Return (X, Y) of the center of cell containing provided text 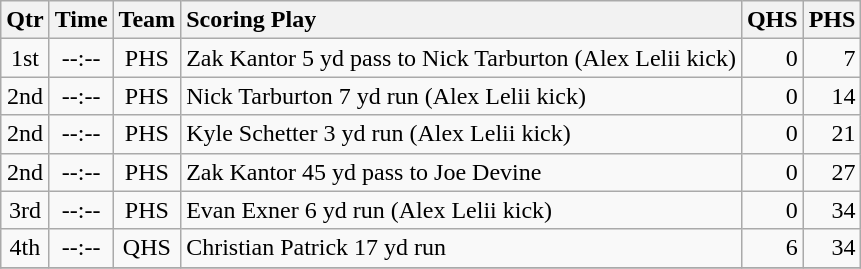
Time (81, 20)
Zak Kantor 5 yd pass to Nick Tarburton (Alex Lelii kick) (462, 58)
6 (772, 248)
14 (832, 96)
Zak Kantor 45 yd pass to Joe Devine (462, 172)
Christian Patrick 17 yd run (462, 248)
Team (147, 20)
Nick Tarburton 7 yd run (Alex Lelii kick) (462, 96)
Qtr (25, 20)
1st (25, 58)
Evan Exner 6 yd run (Alex Lelii kick) (462, 210)
Scoring Play (462, 20)
3rd (25, 210)
21 (832, 134)
4th (25, 248)
7 (832, 58)
Kyle Schetter 3 yd run (Alex Lelii kick) (462, 134)
27 (832, 172)
